Provide the [X, Y] coordinate of the cell's center where the given text is located.  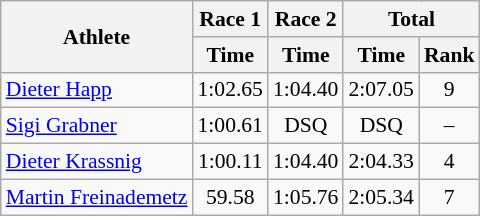
59.58 [230, 197]
Dieter Happ [97, 90]
2:04.33 [380, 162]
Race 2 [306, 19]
Martin Freinademetz [97, 197]
Dieter Krassnig [97, 162]
Rank [450, 55]
2:07.05 [380, 90]
2:05.34 [380, 197]
1:00.11 [230, 162]
1:02.65 [230, 90]
Athlete [97, 36]
7 [450, 197]
9 [450, 90]
– [450, 126]
Race 1 [230, 19]
4 [450, 162]
1:00.61 [230, 126]
1:05.76 [306, 197]
Sigi Grabner [97, 126]
Total [411, 19]
